Locate the cell with the specified text and output its (x, y) center coordinate. 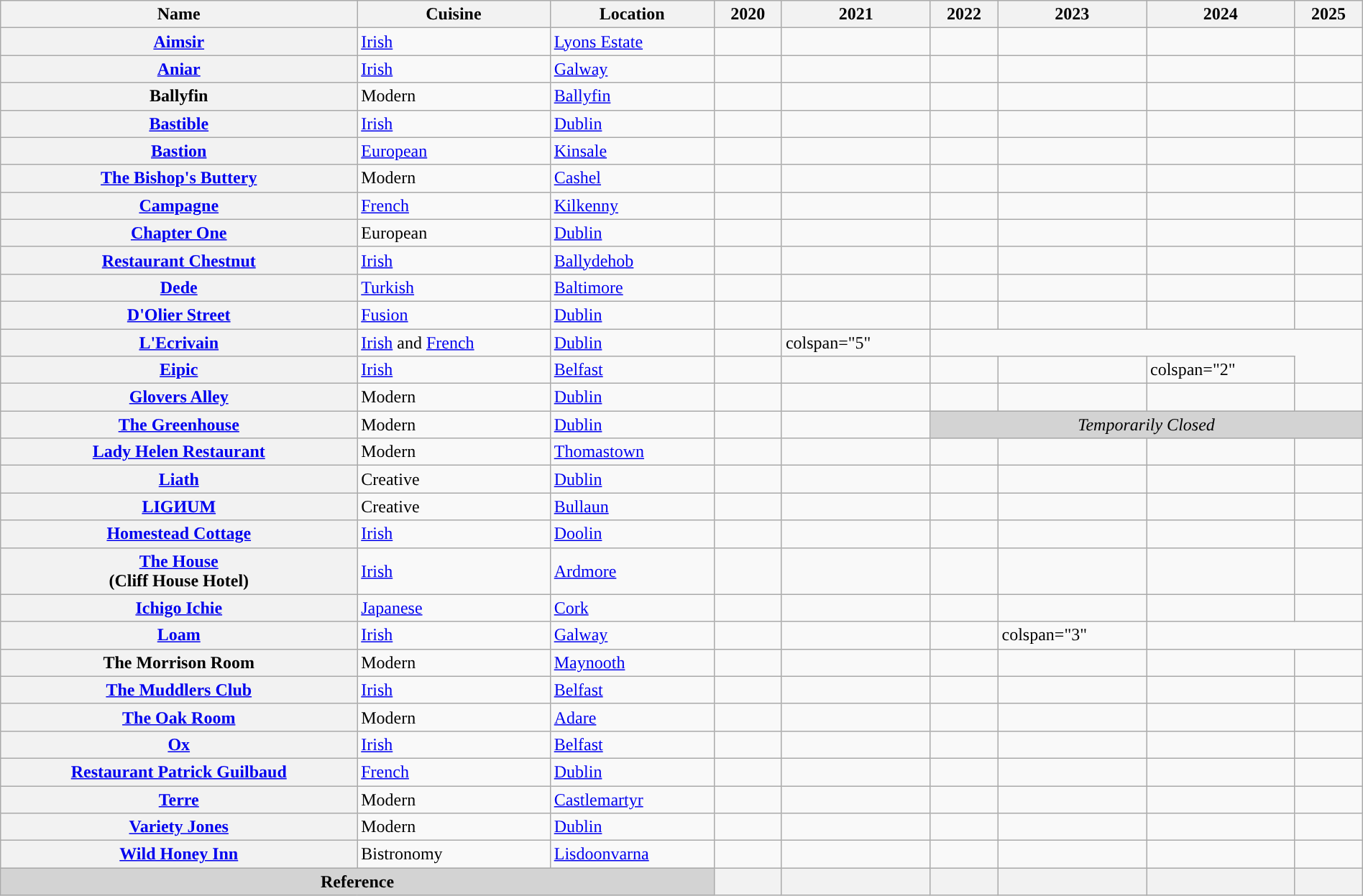
Bastion (179, 151)
Ballydehob (632, 260)
Chapter One (179, 233)
The Oak Room (179, 717)
Name (179, 14)
Liath (179, 479)
Bistronomy (454, 854)
Restaurant Patrick Guilbaud (179, 772)
Doolin (632, 534)
Cuisine (454, 14)
The House(Cliff House Hotel) (179, 571)
Eipic (179, 370)
Variety Jones (179, 827)
Cashel (632, 178)
Location (632, 14)
Ardmore (632, 571)
Kinsale (632, 151)
Bullaun (632, 507)
Aniar (179, 69)
colspan="5" (855, 343)
The Morrison Room (179, 662)
colspan="2" (1220, 370)
Baltimore (632, 287)
Loam (179, 635)
Terre (179, 800)
Homestead Cottage (179, 534)
2020 (748, 14)
Lady Helen Restaurant (179, 452)
Campagne (179, 205)
2025 (1328, 14)
Turkish (454, 287)
2021 (855, 14)
Restaurant Chestnut (179, 260)
LIGИUM (179, 507)
Glovers Alley (179, 397)
2024 (1220, 14)
Bastible (179, 124)
Fusion (454, 315)
Dede (179, 287)
2023 (1072, 14)
Irish and French (454, 343)
Lisdoonvarna (632, 854)
The Bishop's Buttery (179, 178)
L'Ecrivain (179, 343)
The Muddlers Club (179, 690)
D'Olier Street (179, 315)
Wild Honey Inn (179, 854)
Aimsir (179, 42)
Japanese (454, 608)
2022 (964, 14)
Cork (632, 608)
Adare (632, 717)
Lyons Estate (632, 42)
Ichigo Ichie (179, 608)
Reference (357, 882)
Castlemartyr (632, 800)
Maynooth (632, 662)
Thomastown (632, 452)
Kilkenny (632, 205)
Ox (179, 744)
The Greenhouse (179, 425)
Temporarily Closed (1146, 425)
colspan="3" (1072, 635)
